For the text-containing cell, return its midpoint in [x, y] coordinate format. 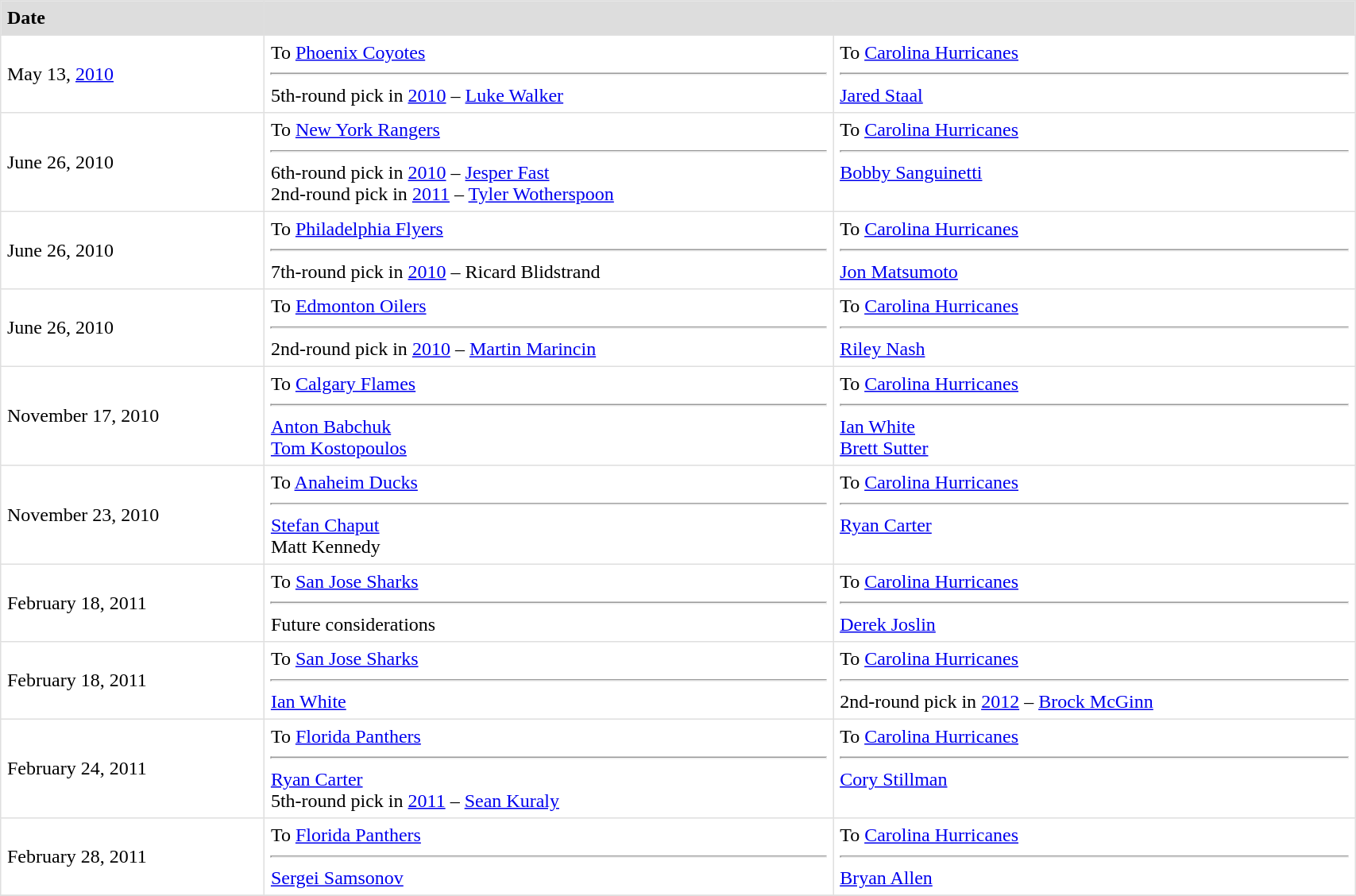
November 17, 2010 [133, 415]
To Carolina Hurricanes Jared Staal [1095, 74]
To Edmonton Oilers 2nd-round pick in 2010 – Martin Marincin [549, 328]
To Calgary Flames Anton BabchukTom Kostopoulos [549, 415]
To Carolina Hurricanes Bobby Sanguinetti [1095, 162]
To Florida Panthers Ryan Carter5th-round pick in 2011 – Sean Kuraly [549, 768]
To Phoenix Coyotes 5th-round pick in 2010 – Luke Walker [549, 74]
February 24, 2011 [133, 768]
To San Jose Sharks Future considerations [549, 603]
To Carolina Hurricanes Cory Stillman [1095, 768]
To Carolina Hurricanes Jon Matsumoto [1095, 250]
To San Jose Sharks Ian White [549, 681]
To Carolina Hurricanes 2nd-round pick in 2012 – Brock McGinn [1095, 681]
To Carolina Hurricanes Derek Joslin [1095, 603]
February 28, 2011 [133, 857]
To Carolina Hurricanes Ian WhiteBrett Sutter [1095, 415]
To Philadelphia Flyers 7th-round pick in 2010 – Ricard Blidstrand [549, 250]
To Carolina Hurricanes Riley Nash [1095, 328]
May 13, 2010 [133, 74]
To New York Rangers 6th-round pick in 2010 – Jesper Fast2nd-round pick in 2011 – Tyler Wotherspoon [549, 162]
To Carolina Hurricanes Ryan Carter [1095, 515]
To Florida Panthers Sergei Samsonov [549, 857]
November 23, 2010 [133, 515]
Date [133, 18]
To Anaheim Ducks Stefan ChaputMatt Kennedy [549, 515]
To Carolina Hurricanes Bryan Allen [1095, 857]
